Output the [X, Y] coordinate of the center of the cell containing the given text.  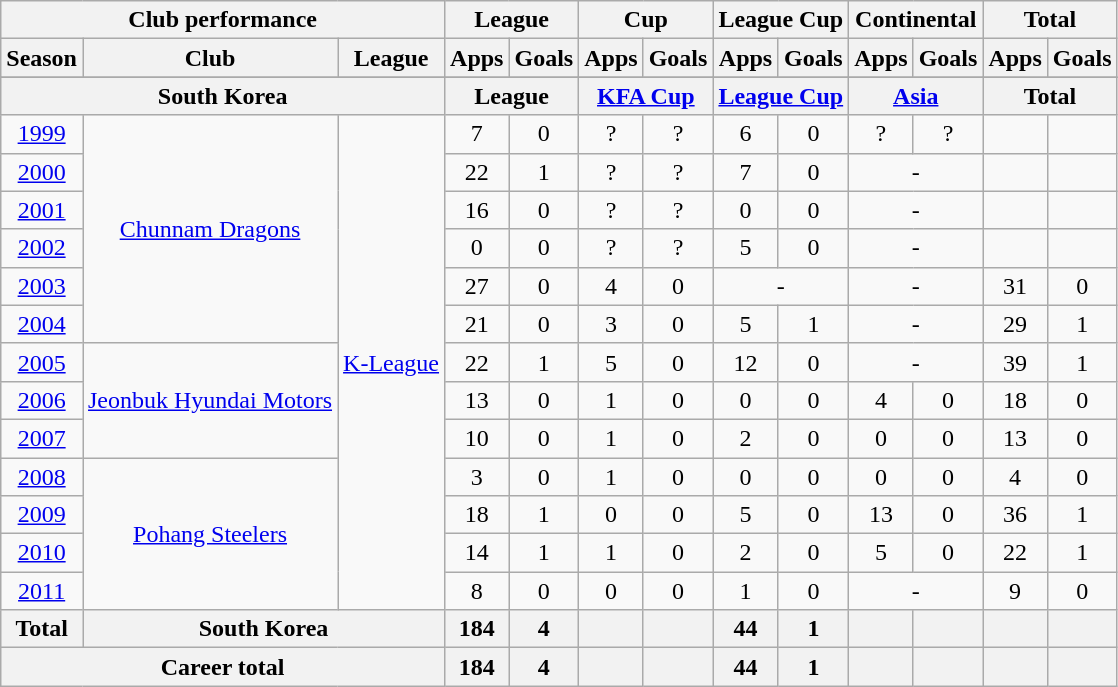
Pohang Steelers [210, 534]
KFA Cup [646, 96]
2011 [42, 591]
21 [477, 324]
2009 [42, 515]
29 [1015, 324]
6 [746, 134]
9 [1015, 591]
2008 [42, 477]
2003 [42, 286]
2005 [42, 362]
Chunnam Dragons [210, 229]
K-League [392, 362]
Career total [223, 667]
2000 [42, 172]
1999 [42, 134]
2006 [42, 400]
10 [477, 438]
Season [42, 58]
36 [1015, 515]
31 [1015, 286]
2001 [42, 210]
16 [477, 210]
2010 [42, 553]
14 [477, 553]
Club performance [223, 20]
39 [1015, 362]
Club [210, 58]
Asia [916, 96]
Jeonbuk Hyundai Motors [210, 400]
12 [746, 362]
Continental [916, 20]
2004 [42, 324]
Cup [646, 20]
27 [477, 286]
8 [477, 591]
2002 [42, 248]
2007 [42, 438]
